Output the (x, y) coordinate of the center of the cell containing the given text.  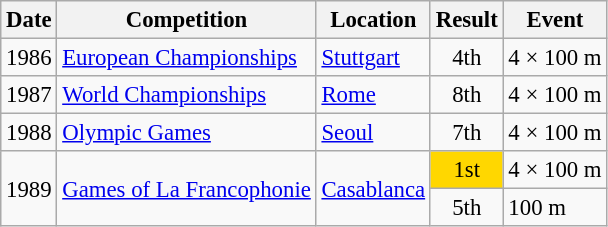
Location (373, 20)
5th (466, 208)
1987 (29, 95)
1988 (29, 133)
4th (466, 58)
Event (555, 20)
European Championships (186, 58)
World Championships (186, 95)
Competition (186, 20)
Stuttgart (373, 58)
Seoul (373, 133)
Date (29, 20)
7th (466, 133)
1986 (29, 58)
Result (466, 20)
Games of La Francophonie (186, 188)
1st (466, 170)
100 m (555, 208)
8th (466, 95)
1989 (29, 188)
Rome (373, 95)
Casablanca (373, 188)
Olympic Games (186, 133)
